Pinpoint the cell where the given text exists, returning its [x, y] midpoint coordinate. 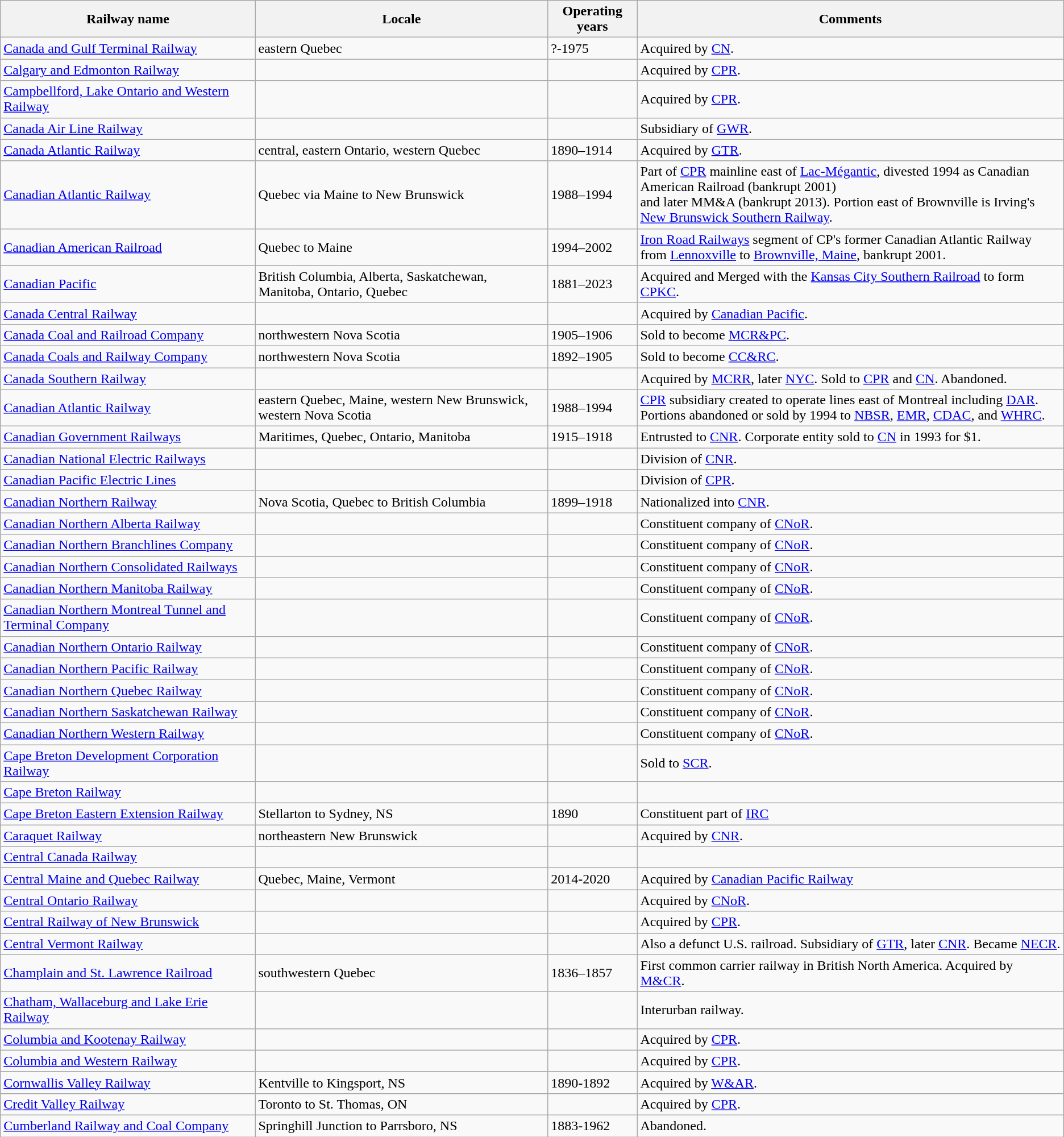
1890–1914 [592, 150]
Acquired and Merged with the Kansas City Southern Railroad to form CPKC. [850, 284]
Canadian Northern Alberta Railway [128, 524]
Acquired by Canadian Pacific Railway [850, 879]
Canadian Pacific [128, 284]
1836–1857 [592, 973]
Toronto to St. Thomas, ON [401, 1104]
Canada and Gulf Terminal Railway [128, 48]
British Columbia, Alberta, Saskatchewan, Manitoba, Ontario, Quebec [401, 284]
Operating years [592, 19]
1890-1892 [592, 1082]
Sold to SCR. [850, 763]
Kentville to Kingsport, NS [401, 1082]
Entrusted to CNR. Corporate entity sold to CN in 1993 for $1. [850, 437]
Caraquet Railway [128, 836]
Acquired by MCRR, later NYC. Sold to CPR and CN. Abandoned. [850, 378]
Interurban railway. [850, 1010]
Maritimes, Quebec, Ontario, Manitoba [401, 437]
Cape Breton Railway [128, 792]
Acquired by CNR. [850, 836]
Central Maine and Quebec Railway [128, 879]
Campbellford, Lake Ontario and Western Railway [128, 99]
Sold to become MCR&PC. [850, 335]
Locale [401, 19]
1994–2002 [592, 247]
Division of CPR. [850, 480]
Canada Central Railway [128, 313]
Acquired by CN. [850, 48]
Constituent part of IRC [850, 814]
Sold to become CC&RC. [850, 356]
Central Vermont Railway [128, 944]
2014-2020 [592, 879]
Acquired by GTR. [850, 150]
Cumberland Railway and Coal Company [128, 1126]
Chatham, Wallaceburg and Lake Erie Railway [128, 1010]
eastern Quebec [401, 48]
Canadian Northern Consolidated Railways [128, 567]
Comments [850, 19]
Canadian Northern Manitoba Railway [128, 588]
northeastern New Brunswick [401, 836]
1881–2023 [592, 284]
Canada Air Line Railway [128, 128]
Canadian Northern Montreal Tunnel and Terminal Company [128, 617]
Subsidiary of GWR. [850, 128]
Abandoned. [850, 1126]
Canada Southern Railway [128, 378]
Canada Coals and Railway Company [128, 356]
First common carrier railway in British North America. Acquired by M&CR. [850, 973]
southwestern Quebec [401, 973]
Canadian Northern Branchlines Company [128, 545]
eastern Quebec, Maine, western New Brunswick, western Nova Scotia [401, 408]
1890 [592, 814]
Acquired by Canadian Pacific. [850, 313]
Canadian American Railroad [128, 247]
Acquired by CNoR. [850, 901]
Division of CNR. [850, 459]
Canadian Northern Ontario Railway [128, 647]
Columbia and Western Railway [128, 1061]
Canadian Northern Quebec Railway [128, 690]
Central Ontario Railway [128, 901]
Canadian Northern Western Railway [128, 733]
1915–1918 [592, 437]
Canadian Pacific Electric Lines [128, 480]
Cape Breton Eastern Extension Railway [128, 814]
?-1975 [592, 48]
central, eastern Ontario, western Quebec [401, 150]
Canadian Northern Pacific Railway [128, 669]
1883-1962 [592, 1126]
Columbia and Kootenay Railway [128, 1039]
Quebec, Maine, Vermont [401, 879]
Also a defunct U.S. railroad. Subsidiary of GTR, later CNR. Became NECR. [850, 944]
Canadian Northern Railway [128, 502]
Central Railway of New Brunswick [128, 922]
1905–1906 [592, 335]
Central Canada Railway [128, 857]
Nova Scotia, Quebec to British Columbia [401, 502]
Cape Breton Development Corporation Railway [128, 763]
Calgary and Edmonton Railway [128, 70]
1892–1905 [592, 356]
Acquired by W&AR. [850, 1082]
Nationalized into CNR. [850, 502]
Springhill Junction to Parrsboro, NS [401, 1126]
Quebec via Maine to New Brunswick [401, 194]
Stellarton to Sydney, NS [401, 814]
Canadian National Electric Railways [128, 459]
Cornwallis Valley Railway [128, 1082]
CPR subsidiary created to operate lines east of Montreal including DAR. Portions abandoned or sold by 1994 to NBSR, EMR, CDAC, and WHRC. [850, 408]
Canada Atlantic Railway [128, 150]
Railway name [128, 19]
Credit Valley Railway [128, 1104]
Canadian Government Railways [128, 437]
Iron Road Railways segment of CP's former Canadian Atlantic Railway from Lennoxville to Brownville, Maine, bankrupt 2001. [850, 247]
Quebec to Maine [401, 247]
Canada Coal and Railroad Company [128, 335]
1899–1918 [592, 502]
Champlain and St. Lawrence Railroad [128, 973]
Canadian Northern Saskatchewan Railway [128, 712]
